Scan for the cell matching the given text and deliver its [x, y] coordinate at center. 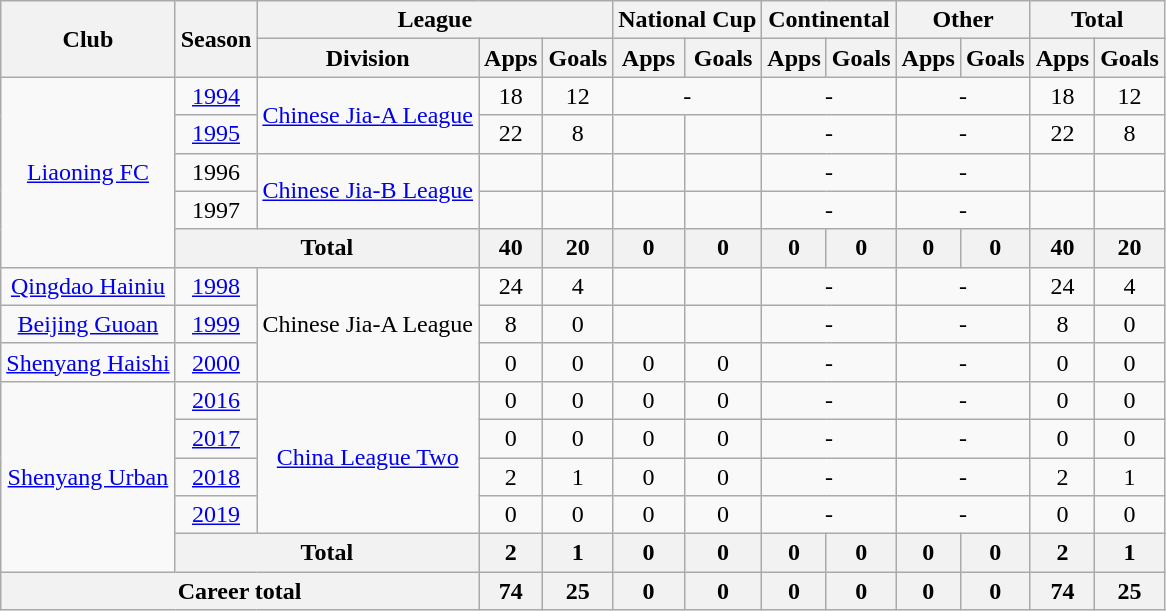
Continental [829, 20]
2000 [216, 362]
1997 [216, 210]
1998 [216, 286]
Shenyang Haishi [88, 362]
Club [88, 39]
Other [963, 20]
Shenyang Urban [88, 476]
China League Two [368, 457]
Qingdao Hainiu [88, 286]
Beijing Guoan [88, 324]
Chinese Jia-B League [368, 191]
National Cup [688, 20]
2018 [216, 477]
1999 [216, 324]
1995 [216, 134]
1996 [216, 172]
2017 [216, 438]
Division [368, 58]
2019 [216, 515]
2016 [216, 400]
League [435, 20]
1994 [216, 96]
Liaoning FC [88, 172]
Career total [240, 591]
Season [216, 39]
